From the cell containing the given text, extract its center point as (X, Y) coordinate. 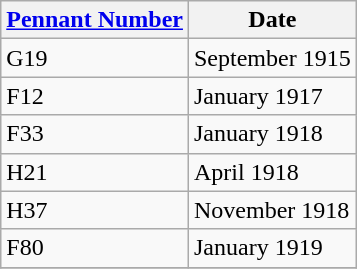
H37 (95, 210)
January 1918 (272, 134)
January 1919 (272, 248)
Pennant Number (95, 20)
April 1918 (272, 172)
H21 (95, 172)
November 1918 (272, 210)
January 1917 (272, 96)
G19 (95, 58)
F12 (95, 96)
F80 (95, 248)
September 1915 (272, 58)
Date (272, 20)
F33 (95, 134)
